From the cell containing the given text, extract its center point as [x, y] coordinate. 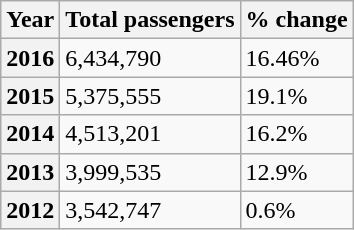
16.2% [296, 134]
5,375,555 [150, 96]
3,542,747 [150, 210]
% change [296, 20]
12.9% [296, 172]
Year [30, 20]
4,513,201 [150, 134]
0.6% [296, 210]
Total passengers [150, 20]
2012 [30, 210]
2015 [30, 96]
2013 [30, 172]
16.46% [296, 58]
19.1% [296, 96]
6,434,790 [150, 58]
3,999,535 [150, 172]
2016 [30, 58]
2014 [30, 134]
